Search for the cell housing the specified text and yield its (x, y) center coordinate. 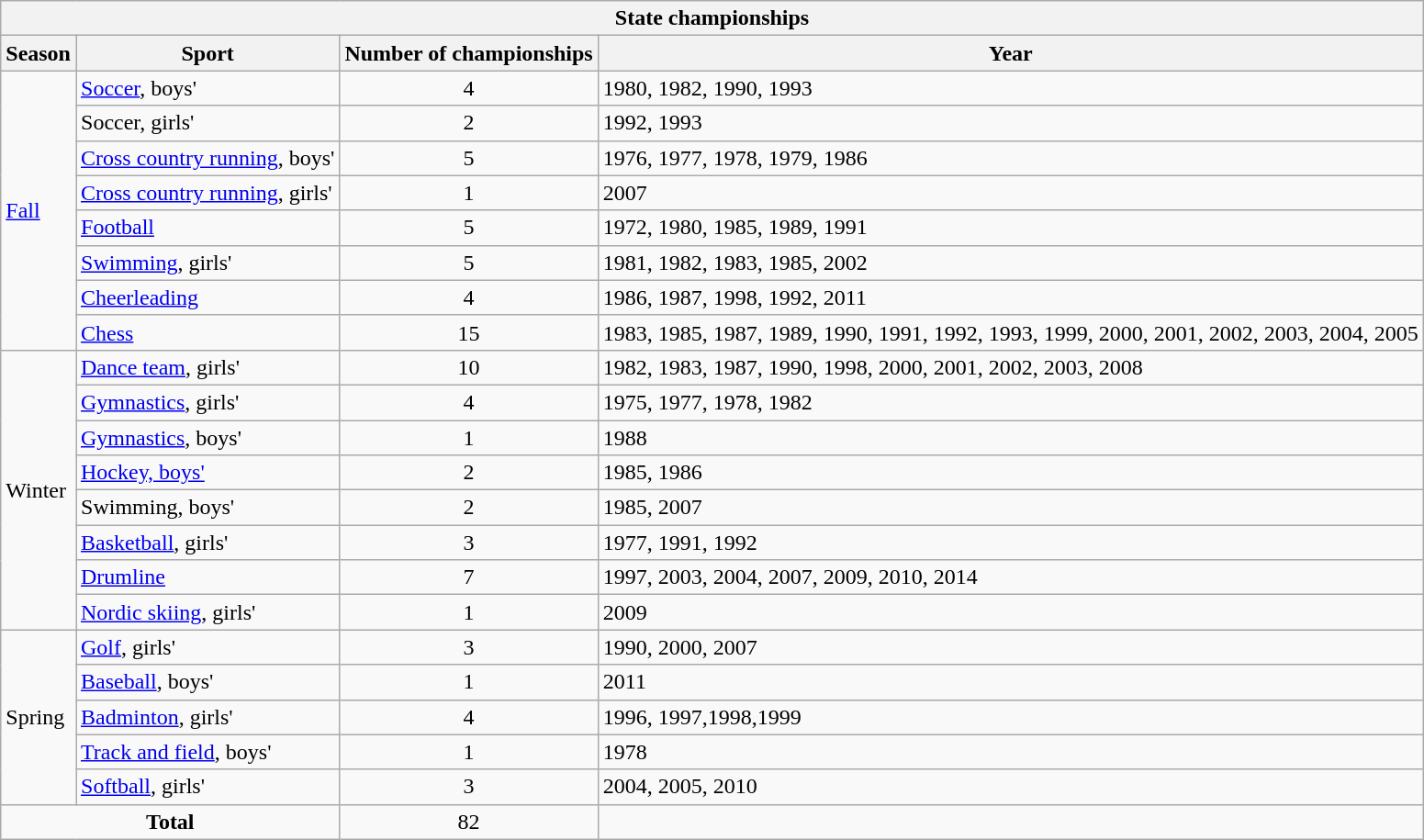
1985, 1986 (1010, 473)
Cheerleading (207, 297)
1980, 1982, 1990, 1993 (1010, 88)
15 (468, 332)
7 (468, 577)
1972, 1980, 1985, 1989, 1991 (1010, 228)
1992, 1993 (1010, 123)
1985, 2007 (1010, 508)
Badminton, girls' (207, 717)
Season (39, 53)
Spring (39, 717)
1996, 1997,1998,1999 (1010, 717)
1982, 1983, 1987, 1990, 1998, 2000, 2001, 2002, 2003, 2008 (1010, 367)
Cross country running, girls' (207, 193)
2011 (1010, 682)
1990, 2000, 2007 (1010, 647)
Soccer, girls' (207, 123)
Chess (207, 332)
1977, 1991, 1992 (1010, 543)
Basketball, girls' (207, 543)
1976, 1977, 1978, 1979, 1986 (1010, 158)
Sport (207, 53)
1981, 1982, 1983, 1985, 2002 (1010, 263)
Gymnastics, girls' (207, 402)
Soccer, boys' (207, 88)
Number of championships (468, 53)
Winter (39, 489)
Drumline (207, 577)
Hockey, boys' (207, 473)
Fall (39, 210)
Football (207, 228)
1978 (1010, 752)
1986, 1987, 1998, 1992, 2011 (1010, 297)
82 (468, 822)
Swimming, girls' (207, 263)
1997, 2003, 2004, 2007, 2009, 2010, 2014 (1010, 577)
Swimming, boys' (207, 508)
Gymnastics, boys' (207, 438)
2004, 2005, 2010 (1010, 787)
Nordic skiing, girls' (207, 612)
10 (468, 367)
Softball, girls' (207, 787)
1983, 1985, 1987, 1989, 1990, 1991, 1992, 1993, 1999, 2000, 2001, 2002, 2003, 2004, 2005 (1010, 332)
2007 (1010, 193)
1975, 1977, 1978, 1982 (1010, 402)
Cross country running, boys' (207, 158)
1988 (1010, 438)
2009 (1010, 612)
State championships (712, 18)
Golf, girls' (207, 647)
Dance team, girls' (207, 367)
Track and field, boys' (207, 752)
Year (1010, 53)
Total (171, 822)
Baseball, boys' (207, 682)
